For the text-containing cell, return its midpoint in [X, Y] coordinate format. 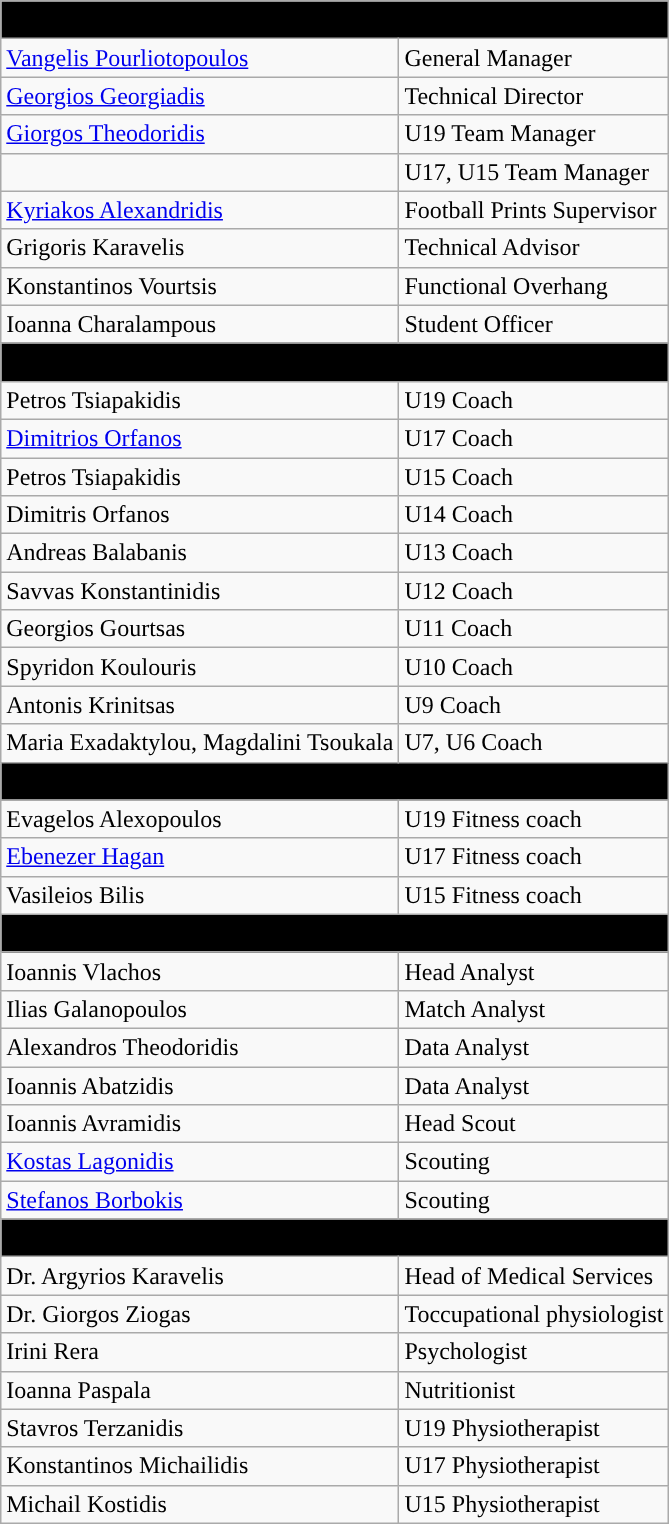
U19 Team Manager [534, 134]
Stefanos Borbokis [200, 1200]
U17 Coach [534, 438]
Ioannis Avramidis [200, 1124]
Irini Rera [200, 1352]
Fitness coaches [335, 781]
Spyridon Koulouris [200, 667]
Evagelos Alexopoulos [200, 819]
Konstantinos Michailidis [200, 1466]
Giorgos Theodoridis [200, 134]
Medical department [335, 1238]
U14 Coach [534, 515]
Ebenezer Hagan [200, 857]
Georgios Georgiadis [200, 96]
Konstantinos Vourtsis [200, 286]
Sport management and organisation [335, 20]
U10 Coach [534, 667]
Michail Kostidis [200, 1504]
Head Scout [534, 1124]
Andreas Balabanis [200, 553]
U9 Coach [534, 705]
U17 Fitness coach [534, 857]
U17, U15 Team Manager [534, 172]
Ioanna Charalampous [200, 324]
Functional Overhang [534, 286]
Dimitris Orfanos [200, 515]
Ioannis Abatzidis [200, 1085]
Antonis Krinitsas [200, 705]
General Manager [534, 58]
Nutritionist [534, 1390]
Technical Advisor [534, 248]
Alexandros Theodoridis [200, 1047]
Dr. Argyrios Karavelis [200, 1276]
Grigoris Karavelis [200, 248]
Technical Director [534, 96]
U15 Coach [534, 477]
Toccupational physiologist [534, 1314]
Georgios Gourtsas [200, 629]
Team coaches [335, 362]
Head of Medical Services [534, 1276]
Psychologist [534, 1352]
U19 Fitness coach [534, 819]
Head Analyst [534, 971]
Analysis department [335, 933]
Dr. Giorgos Ziogas [200, 1314]
U17 Physiotherapist [534, 1466]
Match Analyst [534, 1009]
Football Prints Supervisor [534, 210]
Dimitrios Orfanos [200, 438]
U15 Fitness coach [534, 895]
Ioanna Paspala [200, 1390]
Kyriakos Alexandridis [200, 210]
Ilias Galanopoulos [200, 1009]
Vangelis Pourliotopoulos [200, 58]
Ioannis Vlachos [200, 971]
Kostas Lagonidis [200, 1162]
Savvas Konstantinidis [200, 591]
U19 Coach [534, 400]
U7, U6 Coach [534, 743]
U12 Coach [534, 591]
Student Officer [534, 324]
Maria Exadaktylou, Magdalini Tsoukala [200, 743]
U13 Coach [534, 553]
Vasileios Bilis [200, 895]
U19 Physiotherapist [534, 1428]
U11 Coach [534, 629]
U15 Physiotherapist [534, 1504]
Stavros Terzanidis [200, 1428]
